Output the (x, y) coordinate of the center of the cell containing the given text.  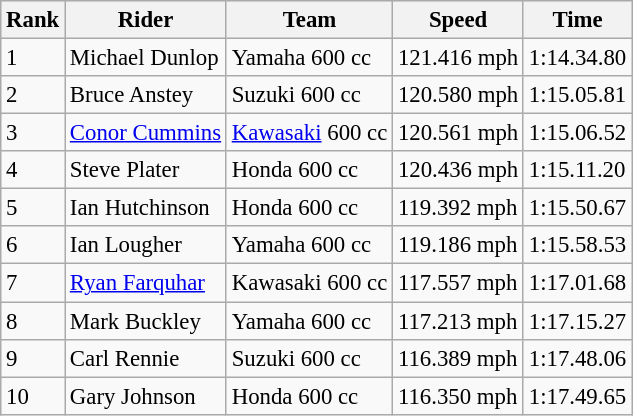
Speed (458, 20)
1:15.05.81 (577, 95)
117.557 mph (458, 283)
8 (33, 321)
Rider (146, 20)
1:15.50.67 (577, 208)
1 (33, 58)
5 (33, 208)
Gary Johnson (146, 396)
10 (33, 396)
Conor Cummins (146, 133)
Ian Hutchinson (146, 208)
Ryan Farquhar (146, 283)
Team (309, 20)
116.350 mph (458, 396)
120.561 mph (458, 133)
120.436 mph (458, 170)
Carl Rennie (146, 358)
4 (33, 170)
7 (33, 283)
116.389 mph (458, 358)
1:17.48.06 (577, 358)
6 (33, 245)
117.213 mph (458, 321)
Mark Buckley (146, 321)
1:14.34.80 (577, 58)
Michael Dunlop (146, 58)
119.186 mph (458, 245)
1:17.01.68 (577, 283)
120.580 mph (458, 95)
Steve Plater (146, 170)
1:17.49.65 (577, 396)
1:15.11.20 (577, 170)
Bruce Anstey (146, 95)
1:15.06.52 (577, 133)
119.392 mph (458, 208)
Time (577, 20)
Rank (33, 20)
Ian Lougher (146, 245)
3 (33, 133)
2 (33, 95)
1:17.15.27 (577, 321)
121.416 mph (458, 58)
9 (33, 358)
1:15.58.53 (577, 245)
